Provide the (X, Y) coordinate of the cell's center where the given text is located.  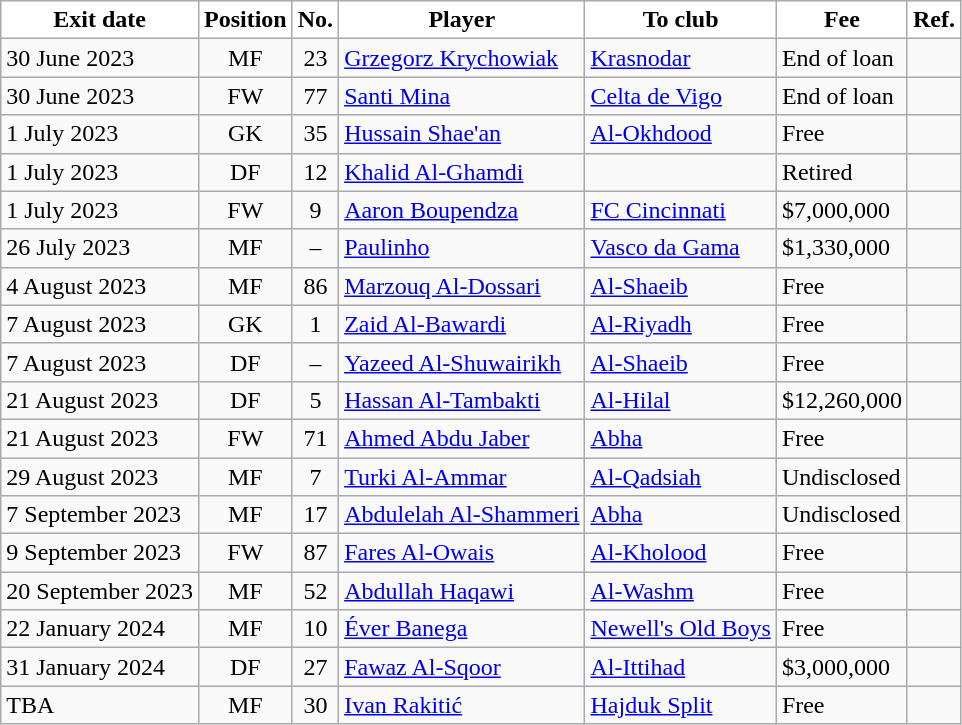
Fee (842, 20)
Al-Washm (680, 591)
22 January 2024 (100, 629)
Al-Riyadh (680, 324)
52 (315, 591)
Grzegorz Krychowiak (462, 58)
Abdulelah Al-Shammeri (462, 515)
7 September 2023 (100, 515)
31 January 2024 (100, 667)
29 August 2023 (100, 477)
Position (245, 20)
Player (462, 20)
$7,000,000 (842, 210)
Hussain Shae'an (462, 134)
87 (315, 553)
Marzouq Al-Dossari (462, 286)
20 September 2023 (100, 591)
Éver Banega (462, 629)
Ahmed Abdu Jaber (462, 438)
Al-Hilal (680, 400)
Yazeed Al-Shuwairikh (462, 362)
Al-Kholood (680, 553)
26 July 2023 (100, 248)
$3,000,000 (842, 667)
9 September 2023 (100, 553)
5 (315, 400)
FC Cincinnati (680, 210)
Al-Okhdood (680, 134)
No. (315, 20)
Al-Qadsiah (680, 477)
35 (315, 134)
Fawaz Al-Sqoor (462, 667)
Ref. (934, 20)
$1,330,000 (842, 248)
86 (315, 286)
71 (315, 438)
Fares Al-Owais (462, 553)
1 (315, 324)
Aaron Boupendza (462, 210)
Abdullah Haqawi (462, 591)
7 (315, 477)
77 (315, 96)
10 (315, 629)
17 (315, 515)
4 August 2023 (100, 286)
Paulinho (462, 248)
Hajduk Split (680, 705)
Ivan Rakitić (462, 705)
9 (315, 210)
Turki Al-Ammar (462, 477)
Khalid Al-Ghamdi (462, 172)
Hassan Al-Tambakti (462, 400)
23 (315, 58)
Al-Ittihad (680, 667)
Santi Mina (462, 96)
Exit date (100, 20)
To club (680, 20)
TBA (100, 705)
27 (315, 667)
Vasco da Gama (680, 248)
Retired (842, 172)
Krasnodar (680, 58)
30 (315, 705)
Celta de Vigo (680, 96)
12 (315, 172)
$12,260,000 (842, 400)
Newell's Old Boys (680, 629)
Zaid Al-Bawardi (462, 324)
